Return [X, Y] of the center of cell containing provided text 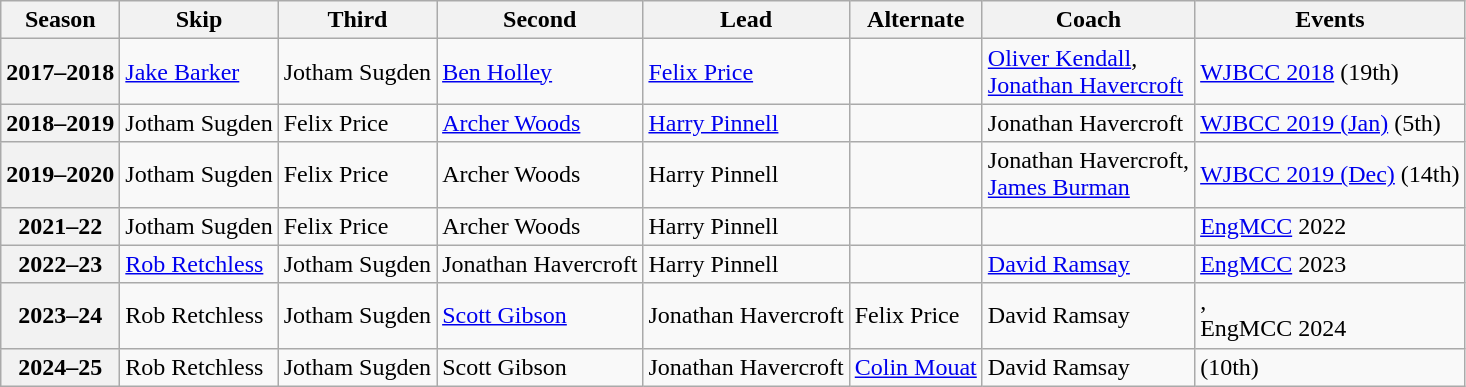
2024–25 [60, 367]
2019–2020 [60, 174]
,EngMCC 2024 [1330, 316]
Oliver Kendall,Jonathan Havercroft [1088, 72]
Ben Holley [540, 72]
Colin Mouat [916, 367]
EngMCC 2023 [1330, 264]
2023–24 [60, 316]
Third [357, 20]
2017–2018 [60, 72]
Jake Barker [199, 72]
Alternate [916, 20]
Second [540, 20]
EngMCC 2022 [1330, 226]
2018–2019 [60, 123]
Skip [199, 20]
WJBCC 2019 (Jan) (5th) [1330, 123]
WJBCC 2018 (19th) [1330, 72]
WJBCC 2019 (Dec) (14th) [1330, 174]
2021–22 [60, 226]
Season [60, 20]
2022–23 [60, 264]
(10th) [1330, 367]
Coach [1088, 20]
Jonathan Havercroft,James Burman [1088, 174]
Events [1330, 20]
Lead [746, 20]
